Pinpoint the cell where the given text exists, returning its [X, Y] midpoint coordinate. 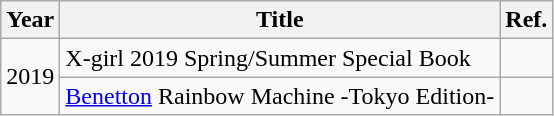
2019 [30, 77]
Year [30, 20]
Benetton Rainbow Machine -Tokyo Edition- [280, 96]
Ref. [526, 20]
Title [280, 20]
X-girl 2019 Spring/Summer Special Book [280, 58]
